Identify which cell holds the provided text, then report its (X, Y) central coordinate. 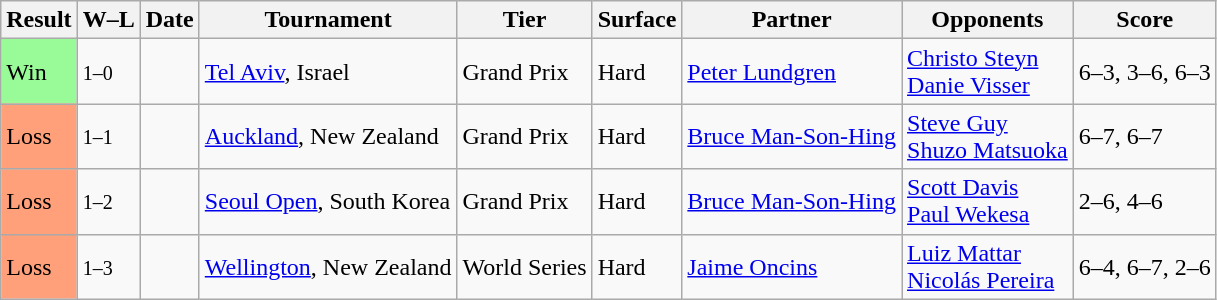
Date (170, 20)
Opponents (988, 20)
Auckland, New Zealand (328, 136)
1–2 (108, 202)
Christo Steyn Danie Visser (988, 72)
World Series (524, 266)
6–4, 6–7, 2–6 (1144, 266)
Scott Davis Paul Wekesa (988, 202)
Seoul Open, South Korea (328, 202)
6–7, 6–7 (1144, 136)
1–0 (108, 72)
Steve Guy Shuzo Matsuoka (988, 136)
Surface (637, 20)
Tournament (328, 20)
Win (39, 72)
Wellington, New Zealand (328, 266)
Score (1144, 20)
6–3, 3–6, 6–3 (1144, 72)
1–1 (108, 136)
2–6, 4–6 (1144, 202)
1–3 (108, 266)
Tier (524, 20)
Luiz Mattar Nicolás Pereira (988, 266)
Partner (792, 20)
Jaime Oncins (792, 266)
Result (39, 20)
Tel Aviv, Israel (328, 72)
Peter Lundgren (792, 72)
W–L (108, 20)
